Search for the cell housing the specified text and yield its (X, Y) center coordinate. 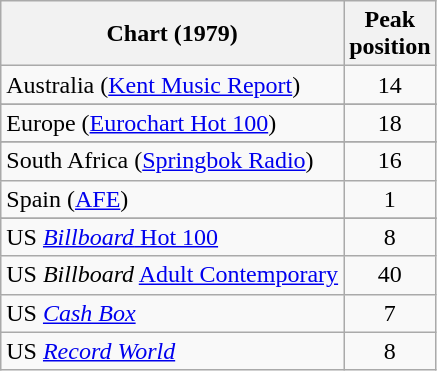
US Billboard Adult Contemporary (172, 275)
South Africa (Springbok Radio) (172, 161)
US Billboard Hot 100 (172, 237)
7 (390, 313)
Peakposition (390, 34)
1 (390, 199)
18 (390, 123)
40 (390, 275)
14 (390, 85)
16 (390, 161)
Spain (AFE) (172, 199)
US Record World (172, 351)
Australia (Kent Music Report) (172, 85)
Chart (1979) (172, 34)
Europe (Eurochart Hot 100) (172, 123)
US Cash Box (172, 313)
